Locate the cell with the specified text and output its [X, Y] center coordinate. 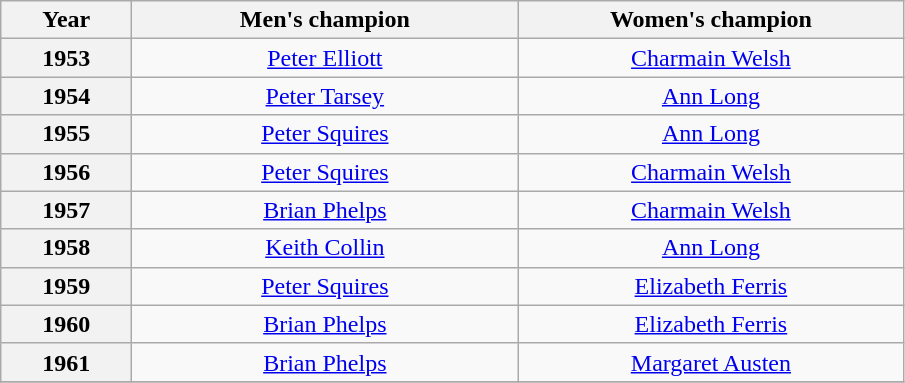
Men's champion [325, 20]
1958 [66, 248]
1960 [66, 324]
Peter Elliott [325, 58]
1961 [66, 362]
1959 [66, 286]
1957 [66, 210]
1954 [66, 96]
Peter Tarsey [325, 96]
Margaret Austen [711, 362]
1955 [66, 134]
1953 [66, 58]
Keith Collin [325, 248]
1956 [66, 172]
Year [66, 20]
Women's champion [711, 20]
